Determine the (X, Y) coordinate at the center of the cell enclosing the given text.  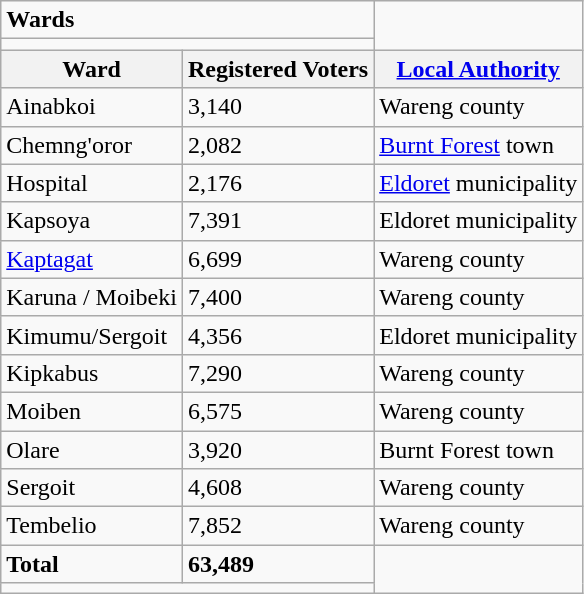
7,400 (278, 297)
6,575 (278, 411)
Olare (92, 449)
Ainabkoi (92, 107)
Chemng'oror (92, 145)
4,608 (278, 488)
Sergoit (92, 488)
7,290 (278, 373)
7,852 (278, 526)
Kipkabus (92, 373)
3,920 (278, 449)
Hospital (92, 183)
63,489 (278, 564)
Registered Voters (278, 69)
4,356 (278, 335)
2,176 (278, 183)
3,140 (278, 107)
2,082 (278, 145)
Kaptagat (92, 259)
Total (92, 564)
6,699 (278, 259)
Local Authority (478, 69)
Wards (188, 20)
7,391 (278, 221)
Ward (92, 69)
Moiben (92, 411)
Karuna / Moibeki (92, 297)
Tembelio (92, 526)
Kimumu/Sergoit (92, 335)
Kapsoya (92, 221)
